Search for the cell housing the specified text and yield its [X, Y] center coordinate. 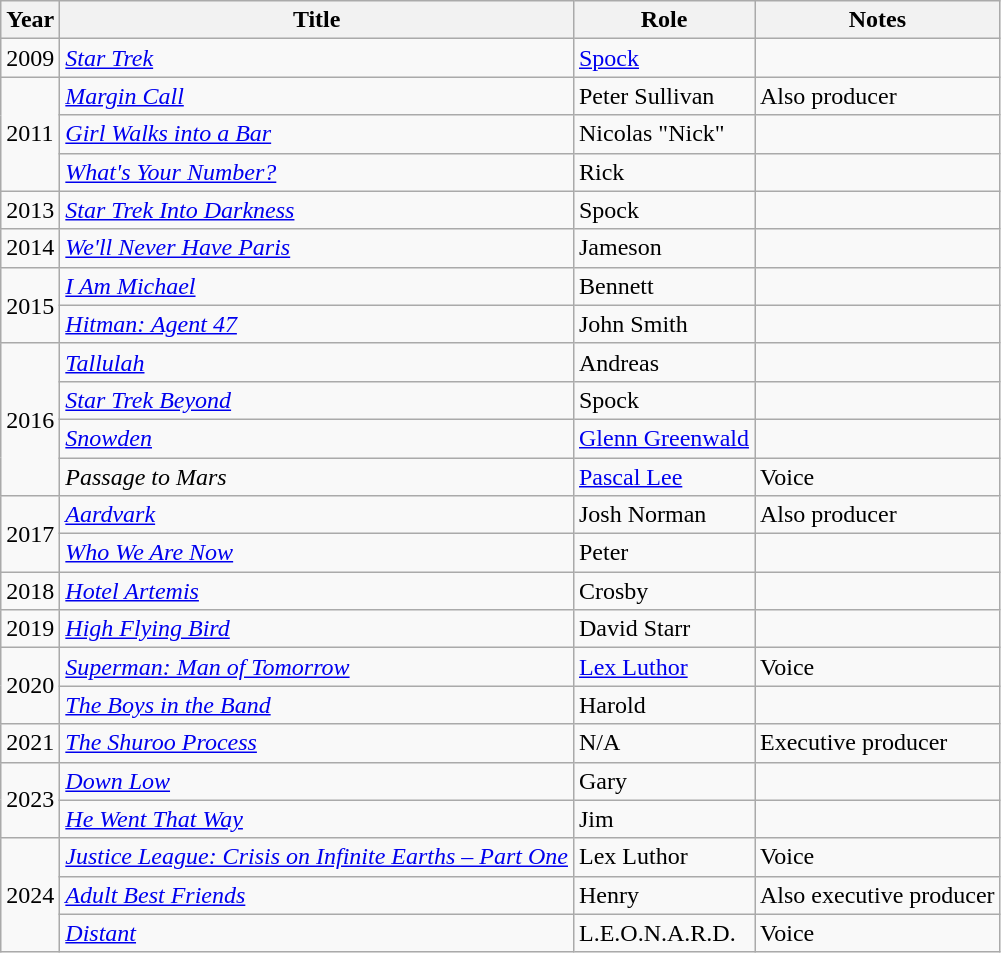
The Boys in the Band [317, 705]
Nicolas "Nick" [664, 134]
I Am Michael [317, 286]
Jameson [664, 248]
Snowden [317, 438]
2009 [30, 58]
Crosby [664, 591]
2020 [30, 686]
2013 [30, 210]
Distant [317, 933]
What's Your Number? [317, 172]
David Starr [664, 629]
Role [664, 20]
N/A [664, 743]
He Went That Way [317, 819]
Notes [877, 20]
Peter Sullivan [664, 96]
Girl Walks into a Bar [317, 134]
Year [30, 20]
Adult Best Friends [317, 895]
2017 [30, 534]
High Flying Bird [317, 629]
Andreas [664, 362]
L.E.O.N.A.R.D. [664, 933]
Hitman: Agent 47 [317, 324]
2014 [30, 248]
Superman: Man of Tomorrow [317, 667]
Gary [664, 781]
The Shuroo Process [317, 743]
Also executive producer [877, 895]
Executive producer [877, 743]
Josh Norman [664, 515]
2018 [30, 591]
John Smith [664, 324]
Margin Call [317, 96]
Bennett [664, 286]
2016 [30, 419]
2015 [30, 305]
Passage to Mars [317, 477]
Who We Are Now [317, 553]
Jim [664, 819]
Henry [664, 895]
Harold [664, 705]
Star Trek [317, 58]
2011 [30, 134]
2021 [30, 743]
Down Low [317, 781]
Hotel Artemis [317, 591]
We'll Never Have Paris [317, 248]
Star Trek Into Darkness [317, 210]
Peter [664, 553]
Rick [664, 172]
Star Trek Beyond [317, 400]
Pascal Lee [664, 477]
2024 [30, 895]
Justice League: Crisis on Infinite Earths – Part One [317, 857]
2023 [30, 800]
Tallulah [317, 362]
Aardvark [317, 515]
Glenn Greenwald [664, 438]
2019 [30, 629]
Title [317, 20]
